From the cell containing the given text, extract its center point as [x, y] coordinate. 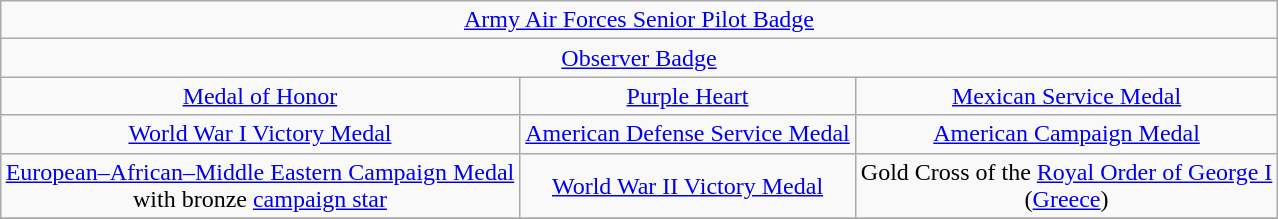
Purple Heart [688, 96]
Gold Cross of the Royal Order of George I(Greece) [1066, 186]
Observer Badge [639, 58]
American Campaign Medal [1066, 134]
Army Air Forces Senior Pilot Badge [639, 20]
Mexican Service Medal [1066, 96]
American Defense Service Medal [688, 134]
European–African–Middle Eastern Campaign Medalwith bronze campaign star [260, 186]
World War I Victory Medal [260, 134]
Medal of Honor [260, 96]
World War II Victory Medal [688, 186]
